From the cell containing the given text, extract its center point as (X, Y) coordinate. 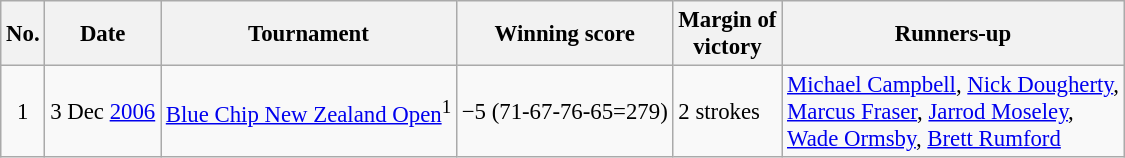
Margin ofvictory (728, 34)
Date (103, 34)
Michael Campbell, Nick Dougherty, Marcus Fraser, Jarrod Moseley, Wade Ormsby, Brett Rumford (954, 112)
−5 (71-67-76-65=279) (564, 112)
3 Dec 2006 (103, 112)
Runners-up (954, 34)
2 strokes (728, 112)
No. (23, 34)
Blue Chip New Zealand Open1 (308, 112)
Winning score (564, 34)
1 (23, 112)
Tournament (308, 34)
